Capture the cell that displays the provided text and extract its (X, Y) central coordinate. 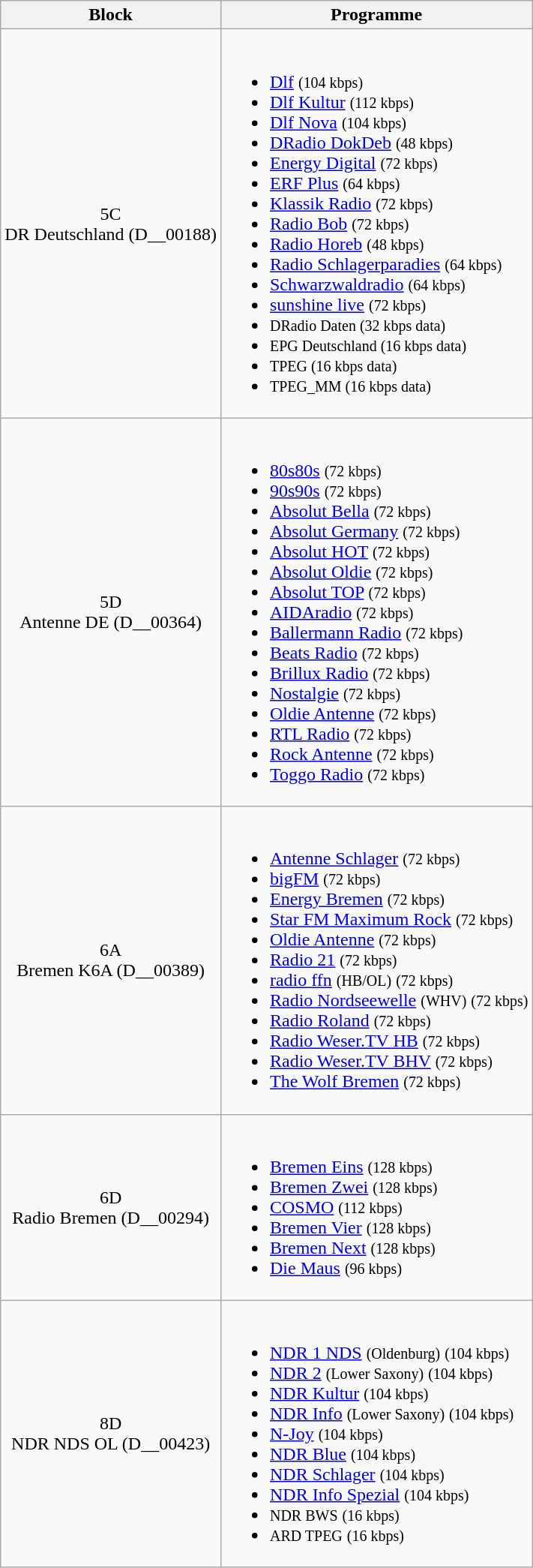
5DAntenne DE (D__00364) (111, 612)
6DRadio Bremen (D__00294) (111, 1207)
Block (111, 15)
5CDR Deutschland (D__00188) (111, 224)
8DNDR NDS OL (D__00423) (111, 1434)
6ABremen K6A (D__00389) (111, 960)
Bremen Eins (128 kbps)Bremen Zwei (128 kbps)COSMO (112 kbps)Bremen Vier (128 kbps)Bremen Next (128 kbps)Die Maus (96 kbps) (376, 1207)
Programme (376, 15)
